Provide the [x, y] coordinate of the cell's center where the given text is located.  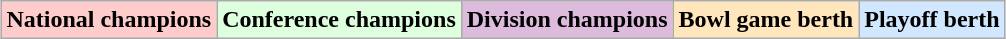
National champions [109, 20]
Conference champions [340, 20]
Division champions [567, 20]
Bowl game berth [766, 20]
Playoff berth [932, 20]
